Return the [x, y] coordinate for the center point of the cell that contains the specified text.  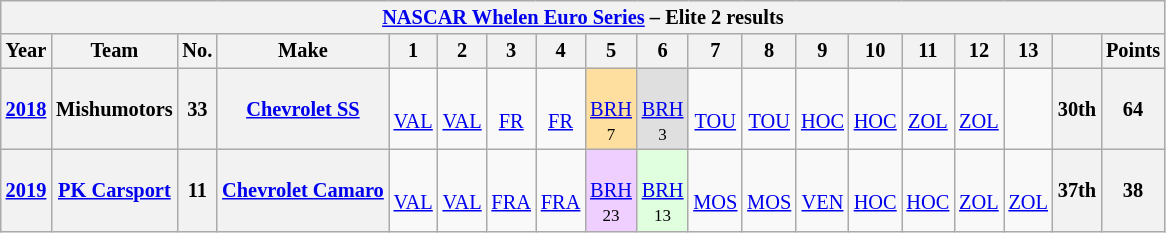
8 [769, 51]
30th [1077, 109]
No. [198, 51]
BRH13 [663, 190]
12 [978, 51]
38 [1133, 190]
13 [1028, 51]
PK Carsport [114, 190]
7 [715, 51]
64 [1133, 109]
2018 [26, 109]
Chevrolet SS [302, 109]
BRH3 [663, 109]
10 [876, 51]
Points [1133, 51]
Year [26, 51]
2019 [26, 190]
BRH7 [611, 109]
2 [462, 51]
33 [198, 109]
VEN [822, 190]
6 [663, 51]
9 [822, 51]
BRH23 [611, 190]
Make [302, 51]
NASCAR Whelen Euro Series – Elite 2 results [583, 17]
Mishumotors [114, 109]
3 [512, 51]
1 [414, 51]
37th [1077, 190]
5 [611, 51]
Chevrolet Camaro [302, 190]
4 [560, 51]
Team [114, 51]
